Determine the [x, y] coordinate at the center of the cell enclosing the given text.  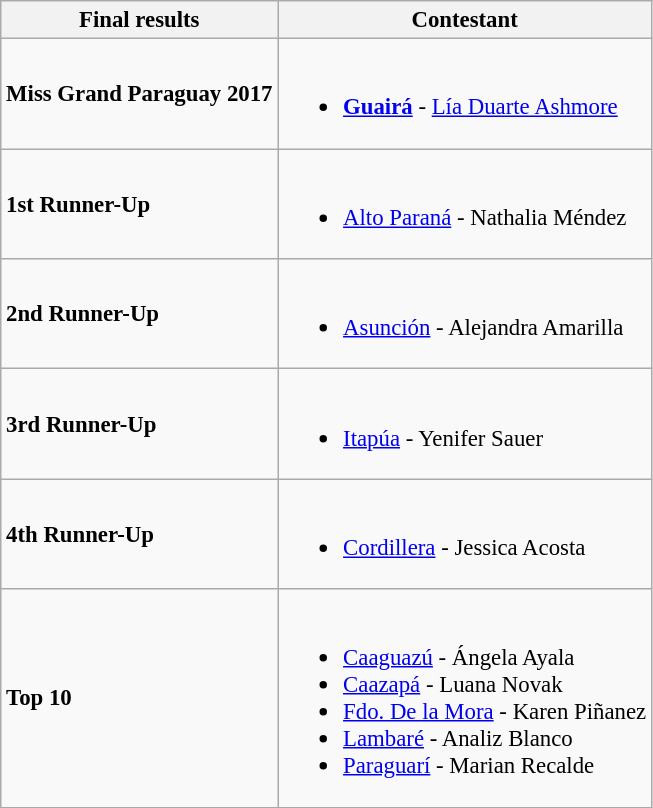
Top 10 [140, 698]
Miss Grand Paraguay 2017 [140, 94]
2nd Runner-Up [140, 314]
Contestant [465, 20]
1st Runner-Up [140, 204]
Itapúa - Yenifer Sauer [465, 424]
Final results [140, 20]
Cordillera - Jessica Acosta [465, 534]
3rd Runner-Up [140, 424]
Caaguazú - Ángela Ayala Caazapá - Luana Novak Fdo. De la Mora - Karen Piñanez Lambaré - Analiz Blanco Paraguarí - Marian Recalde [465, 698]
Alto Paraná - Nathalia Méndez [465, 204]
Asunción - Alejandra Amarilla [465, 314]
4th Runner-Up [140, 534]
Guairá - Lía Duarte Ashmore [465, 94]
